Search for the cell housing the specified text and yield its (x, y) center coordinate. 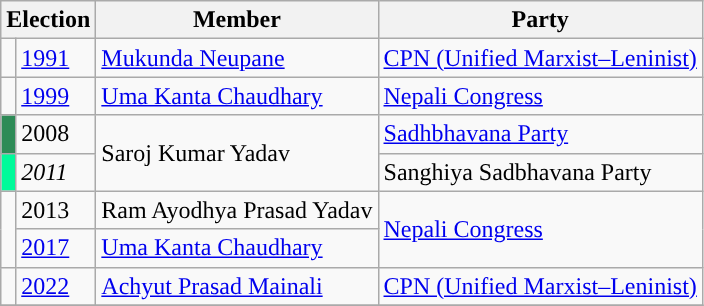
Sadhbhavana Party (540, 134)
Party (540, 20)
1991 (56, 58)
2013 (56, 210)
Saroj Kumar Yadav (237, 153)
Sanghiya Sadbhavana Party (540, 172)
Achyut Prasad Mainali (237, 286)
2017 (56, 248)
Ram Ayodhya Prasad Yadav (237, 210)
2022 (56, 286)
2011 (56, 172)
1999 (56, 96)
2008 (56, 134)
Election (48, 20)
Member (237, 20)
Mukunda Neupane (237, 58)
